For the text-containing cell, return its midpoint in [X, Y] coordinate format. 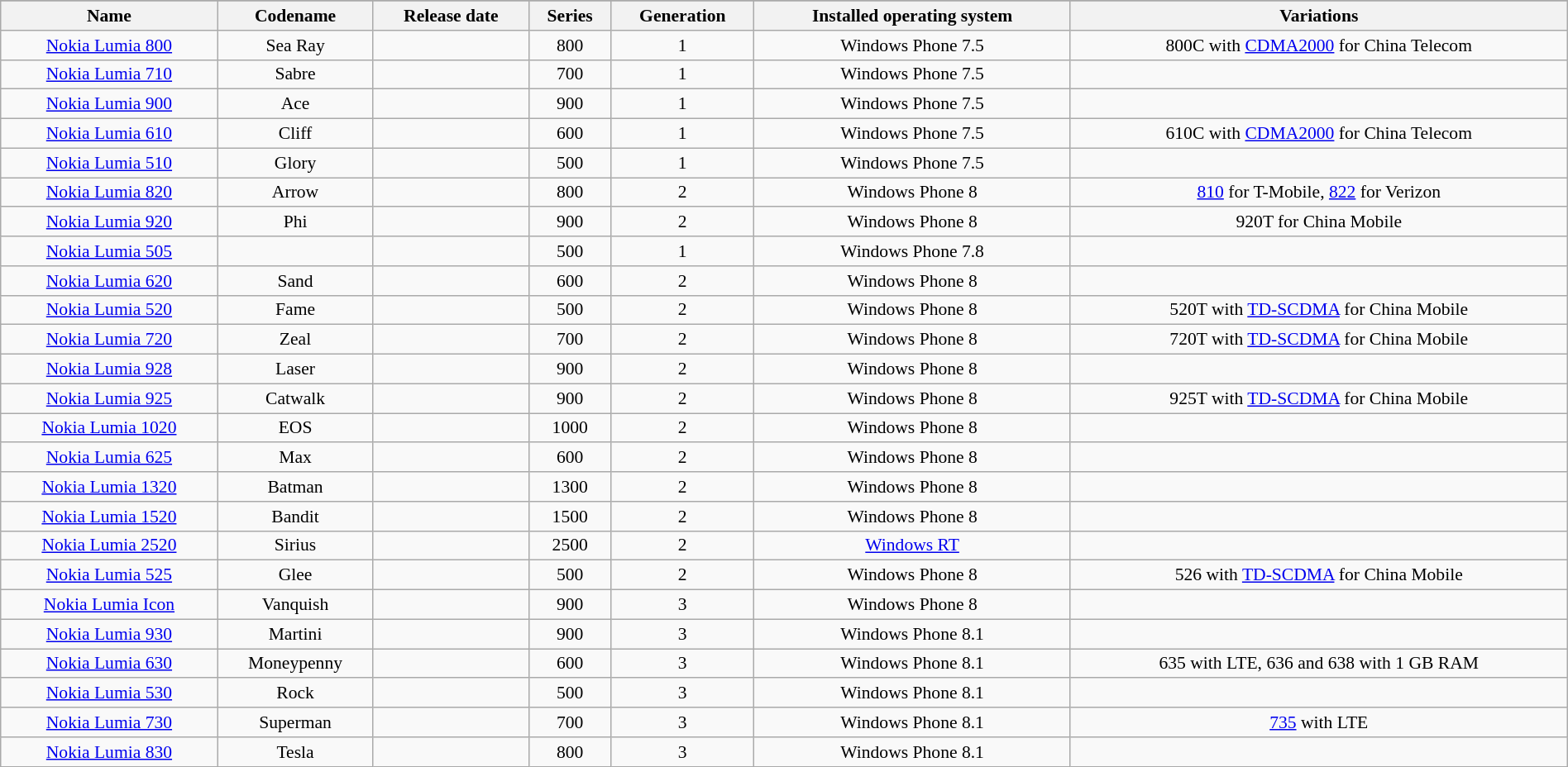
526 with TD-SCDMA for China Mobile [1318, 575]
Nokia Lumia 2520 [109, 545]
Nokia Lumia 920 [109, 222]
Nokia Lumia 928 [109, 369]
Nokia Lumia 530 [109, 693]
1300 [571, 487]
2500 [571, 545]
Moneypenny [295, 664]
Nokia Lumia 800 [109, 45]
Laser [295, 369]
Nokia Lumia 900 [109, 104]
Nokia Lumia 620 [109, 281]
Superman [295, 722]
Fame [295, 310]
Generation [683, 16]
Nokia Lumia 930 [109, 634]
Nokia Lumia 505 [109, 251]
Nokia Lumia 710 [109, 74]
Sabre [295, 74]
Variations [1318, 16]
Sea Ray [295, 45]
610C with CDMA2000 for China Telecom [1318, 134]
Series [571, 16]
Nokia Lumia Icon [109, 605]
Glee [295, 575]
Catwalk [295, 398]
Nokia Lumia 510 [109, 163]
810 for T-Mobile, 822 for Verizon [1318, 193]
Vanquish [295, 605]
Sirius [295, 545]
Nokia Lumia 820 [109, 193]
Nokia Lumia 1320 [109, 487]
Ace [295, 104]
EOS [295, 428]
Arrow [295, 193]
635 with LTE, 636 and 638 with 1 GB RAM [1318, 664]
Nokia Lumia 720 [109, 340]
Nokia Lumia 520 [109, 310]
1500 [571, 517]
Bandit [295, 517]
Martini [295, 634]
Codename [295, 16]
Tesla [295, 752]
Nokia Lumia 925 [109, 398]
Nokia Lumia 525 [109, 575]
520T with TD-SCDMA for China Mobile [1318, 310]
Sand [295, 281]
Nokia Lumia 630 [109, 664]
1000 [571, 428]
Windows Phone 7.8 [912, 251]
Nokia Lumia 730 [109, 722]
Nokia Lumia 625 [109, 458]
Nokia Lumia 1520 [109, 517]
720T with TD-SCDMA for China Mobile [1318, 340]
735 with LTE [1318, 722]
Nokia Lumia 830 [109, 752]
Zeal [295, 340]
Name [109, 16]
925T with TD-SCDMA for China Mobile [1318, 398]
Batman [295, 487]
Rock [295, 693]
920T for China Mobile [1318, 222]
Glory [295, 163]
Max [295, 458]
Windows RT [912, 545]
Nokia Lumia 1020 [109, 428]
Installed operating system [912, 16]
Phi [295, 222]
Cliff [295, 134]
Nokia Lumia 610 [109, 134]
800C with CDMA2000 for China Telecom [1318, 45]
Release date [452, 16]
